Provide the (X, Y) coordinate of the cell's center where the given text is located.  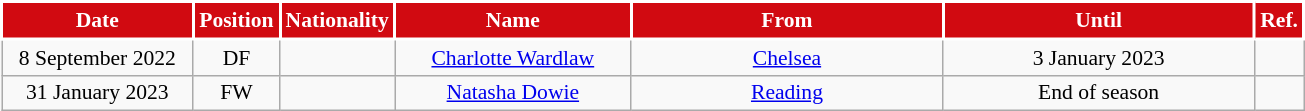
Nationality (338, 20)
FW (236, 93)
Reading (787, 93)
8 September 2022 (98, 57)
DF (236, 57)
Chelsea (787, 57)
From (787, 20)
End of season (1099, 93)
31 January 2023 (98, 93)
Position (236, 20)
Charlotte Wardlaw (514, 57)
Ref. (1278, 20)
Name (514, 20)
Natasha Dowie (514, 93)
Date (98, 20)
Until (1099, 20)
3 January 2023 (1099, 57)
